Return the (X, Y) coordinate for the center point of the cell that contains the specified text.  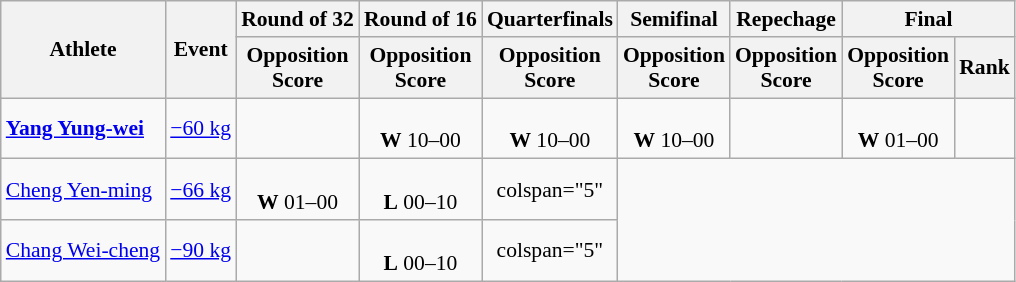
Round of 16 (420, 19)
Round of 32 (298, 19)
Quarterfinals (550, 19)
Athlete (83, 50)
Chang Wei-cheng (83, 250)
−66 kg (200, 190)
Rank (984, 68)
Yang Yung-wei (83, 128)
−60 kg (200, 128)
Semifinal (674, 19)
Final (928, 19)
Repechage (786, 19)
−90 kg (200, 250)
Event (200, 50)
Cheng Yen-ming (83, 190)
